Identify which cell holds the provided text, then report its (x, y) central coordinate. 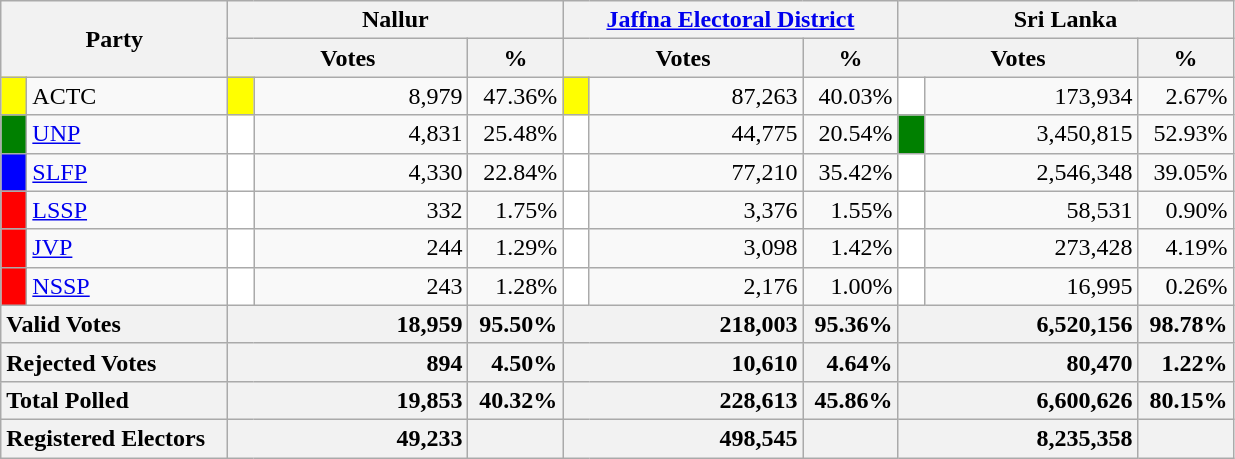
4,831 (361, 134)
0.90% (1186, 210)
Total Polled (114, 400)
3,376 (696, 210)
1.75% (516, 210)
Nallur (396, 20)
1.00% (850, 286)
1.55% (850, 210)
1.29% (516, 248)
Valid Votes (114, 324)
498,545 (683, 438)
18,959 (348, 324)
4.64% (850, 362)
4.50% (516, 362)
0.26% (1186, 286)
2,176 (696, 286)
SLFP (128, 172)
77,210 (696, 172)
1.28% (516, 286)
Sri Lanka (1066, 20)
Jaffna Electoral District (730, 20)
1.22% (1186, 362)
58,531 (1031, 210)
Rejected Votes (114, 362)
98.78% (1186, 324)
894 (348, 362)
1.42% (850, 248)
40.32% (516, 400)
25.48% (516, 134)
3,098 (696, 248)
8,235,358 (1018, 438)
40.03% (850, 96)
LSSP (128, 210)
87,263 (696, 96)
273,428 (1031, 248)
4,330 (361, 172)
16,995 (1031, 286)
80,470 (1018, 362)
95.50% (516, 324)
244 (361, 248)
39.05% (1186, 172)
UNP (128, 134)
8,979 (361, 96)
6,520,156 (1018, 324)
228,613 (683, 400)
Party (114, 39)
45.86% (850, 400)
332 (361, 210)
2,546,348 (1031, 172)
49,233 (348, 438)
22.84% (516, 172)
95.36% (850, 324)
47.36% (516, 96)
4.19% (1186, 248)
218,003 (683, 324)
6,600,626 (1018, 400)
80.15% (1186, 400)
35.42% (850, 172)
173,934 (1031, 96)
2.67% (1186, 96)
19,853 (348, 400)
44,775 (696, 134)
ACTC (128, 96)
243 (361, 286)
NSSP (128, 286)
3,450,815 (1031, 134)
20.54% (850, 134)
JVP (128, 248)
10,610 (683, 362)
Registered Electors (114, 438)
52.93% (1186, 134)
